Determine the (X, Y) coordinate at the center of the cell enclosing the given text.  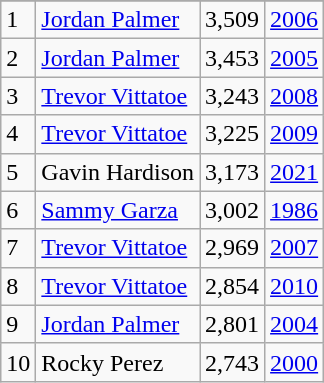
Rocky Perez (118, 362)
Sammy Garza (118, 210)
2004 (294, 324)
2,743 (232, 362)
5 (18, 172)
3,173 (232, 172)
3 (18, 96)
2,801 (232, 324)
3,509 (232, 20)
2010 (294, 286)
2 (18, 58)
1986 (294, 210)
7 (18, 248)
2,969 (232, 248)
Gavin Hardison (118, 172)
2000 (294, 362)
2008 (294, 96)
2009 (294, 134)
2007 (294, 248)
8 (18, 286)
1 (18, 20)
3,225 (232, 134)
6 (18, 210)
3,453 (232, 58)
9 (18, 324)
2021 (294, 172)
10 (18, 362)
2006 (294, 20)
2005 (294, 58)
3,243 (232, 96)
2,854 (232, 286)
4 (18, 134)
3,002 (232, 210)
